Locate the cell with the specified text and output its [X, Y] center coordinate. 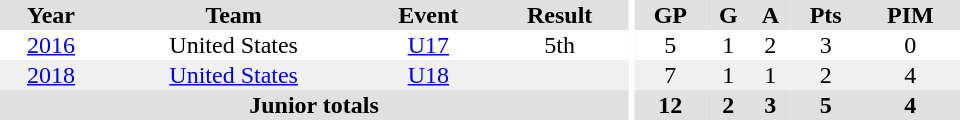
Result [560, 15]
U17 [428, 45]
PIM [910, 15]
G [728, 15]
GP [670, 15]
U18 [428, 75]
Junior totals [314, 105]
5th [560, 45]
2016 [51, 45]
Event [428, 15]
7 [670, 75]
Team [234, 15]
12 [670, 105]
Year [51, 15]
0 [910, 45]
2018 [51, 75]
A [770, 15]
Pts [826, 15]
